Locate the cell with the specified text and output its (X, Y) center coordinate. 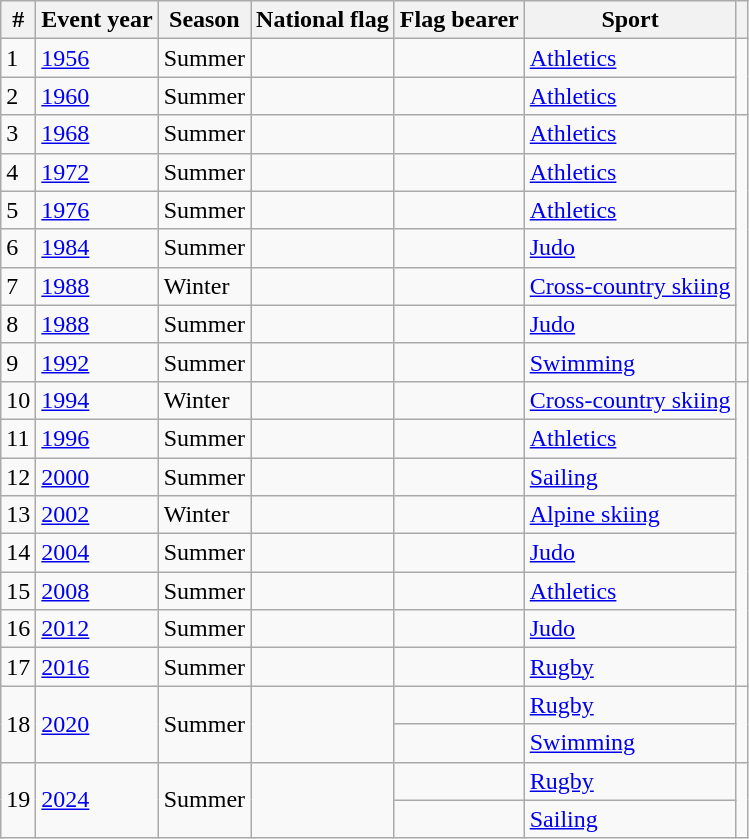
15 (18, 591)
18 (18, 724)
8 (18, 324)
11 (18, 438)
1968 (97, 134)
19 (18, 800)
Event year (97, 20)
1976 (97, 210)
1972 (97, 172)
2000 (97, 477)
5 (18, 210)
12 (18, 477)
1996 (97, 438)
2004 (97, 553)
1956 (97, 58)
2016 (97, 667)
1992 (97, 362)
# (18, 20)
1960 (97, 96)
2012 (97, 629)
2008 (97, 591)
National flag (323, 20)
1994 (97, 400)
Season (204, 20)
4 (18, 172)
3 (18, 134)
2024 (97, 800)
Flag bearer (459, 20)
6 (18, 248)
16 (18, 629)
13 (18, 515)
9 (18, 362)
2020 (97, 724)
1984 (97, 248)
10 (18, 400)
Sport (630, 20)
7 (18, 286)
1 (18, 58)
Alpine skiing (630, 515)
2002 (97, 515)
2 (18, 96)
14 (18, 553)
17 (18, 667)
